Extract the [x, y] coordinate from the center of the cell holding the provided text.  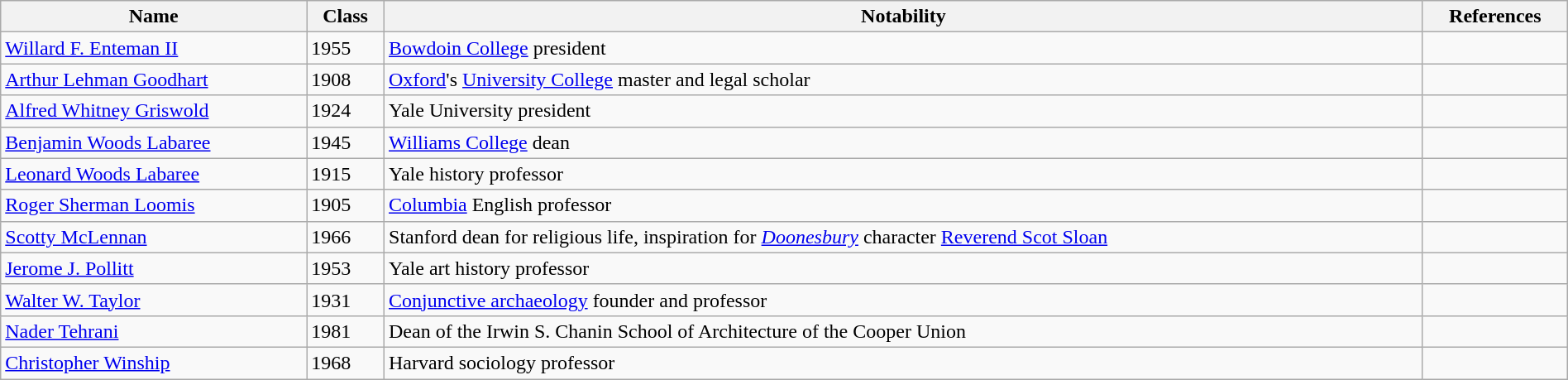
1953 [346, 268]
Yale art history professor [904, 268]
Christopher Winship [154, 363]
1908 [346, 79]
1924 [346, 111]
Willard F. Enteman II [154, 48]
Scotty McLennan [154, 237]
1931 [346, 300]
Benjamin Woods Labaree [154, 142]
Arthur Lehman Goodhart [154, 79]
Dean of the Irwin S. Chanin School of Architecture of the Cooper Union [904, 331]
1915 [346, 174]
1905 [346, 205]
1968 [346, 363]
Harvard sociology professor [904, 363]
1945 [346, 142]
Bowdoin College president [904, 48]
Stanford dean for religious life, inspiration for Doonesbury character Reverend Scot Sloan [904, 237]
Name [154, 17]
Roger Sherman Loomis [154, 205]
Conjunctive archaeology founder and professor [904, 300]
1966 [346, 237]
Oxford's University College master and legal scholar [904, 79]
Notability [904, 17]
Nader Tehrani [154, 331]
Walter W. Taylor [154, 300]
1981 [346, 331]
Yale University president [904, 111]
1955 [346, 48]
Williams College dean [904, 142]
Yale history professor [904, 174]
Columbia English professor [904, 205]
Jerome J. Pollitt [154, 268]
References [1495, 17]
Leonard Woods Labaree [154, 174]
Alfred Whitney Griswold [154, 111]
Class [346, 17]
